For the text-containing cell, return its midpoint in (X, Y) coordinate format. 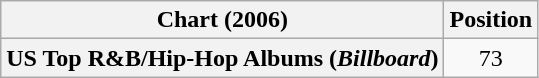
Position (491, 20)
73 (491, 58)
Chart (2006) (222, 20)
US Top R&B/Hip-Hop Albums (Billboard) (222, 58)
